For the text-containing cell, return its midpoint in (x, y) coordinate format. 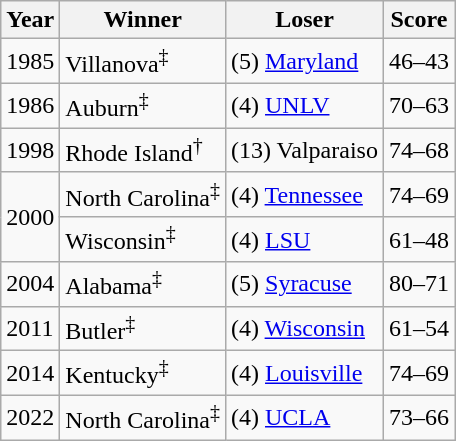
2022 (30, 418)
2011 (30, 328)
61–48 (418, 240)
(4) UNLV (305, 106)
2004 (30, 284)
(4) UCLA (305, 418)
61–54 (418, 328)
1998 (30, 150)
2014 (30, 374)
Butler‡ (143, 328)
80–71 (418, 284)
1986 (30, 106)
Score (418, 20)
Auburn‡ (143, 106)
73–66 (418, 418)
Villanova‡ (143, 62)
Wisconsin‡ (143, 240)
Rhode Island† (143, 150)
(13) Valparaiso (305, 150)
(5) Maryland (305, 62)
(4) Wisconsin (305, 328)
Loser (305, 20)
1985 (30, 62)
Year (30, 20)
74–68 (418, 150)
(4) LSU (305, 240)
(4) Tennessee (305, 194)
(4) Louisville (305, 374)
Winner (143, 20)
Kentucky‡ (143, 374)
46–43 (418, 62)
70–63 (418, 106)
Alabama‡ (143, 284)
2000 (30, 216)
(5) Syracuse (305, 284)
